Search for the cell housing the specified text and yield its (X, Y) center coordinate. 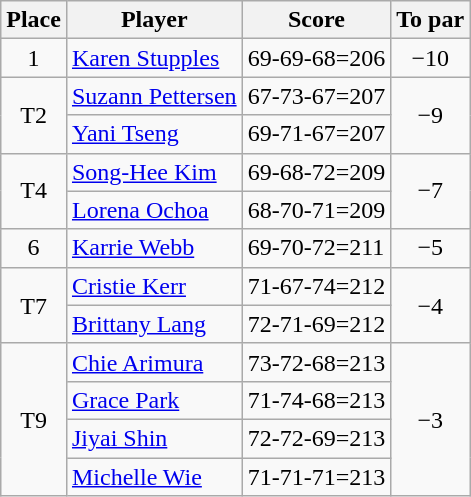
71-71-71=213 (316, 477)
Yani Tseng (154, 134)
To par (430, 20)
−10 (430, 58)
72-71-69=212 (316, 324)
Jiyai Shin (154, 438)
68-70-71=209 (316, 210)
Cristie Kerr (154, 286)
−5 (430, 248)
Lorena Ochoa (154, 210)
Score (316, 20)
1 (34, 58)
67-73-67=207 (316, 96)
T4 (34, 191)
69-70-72=211 (316, 248)
69-71-67=207 (316, 134)
69-68-72=209 (316, 172)
T2 (34, 115)
Suzann Pettersen (154, 96)
Karen Stupples (154, 58)
Song-Hee Kim (154, 172)
−3 (430, 419)
−7 (430, 191)
T7 (34, 305)
−9 (430, 115)
73-72-68=213 (316, 362)
−4 (430, 305)
6 (34, 248)
Michelle Wie (154, 477)
71-67-74=212 (316, 286)
72-72-69=213 (316, 438)
Grace Park (154, 400)
T9 (34, 419)
Brittany Lang (154, 324)
Place (34, 20)
69-69-68=206 (316, 58)
71-74-68=213 (316, 400)
Player (154, 20)
Karrie Webb (154, 248)
Chie Arimura (154, 362)
